For the text-containing cell, return its midpoint in (x, y) coordinate format. 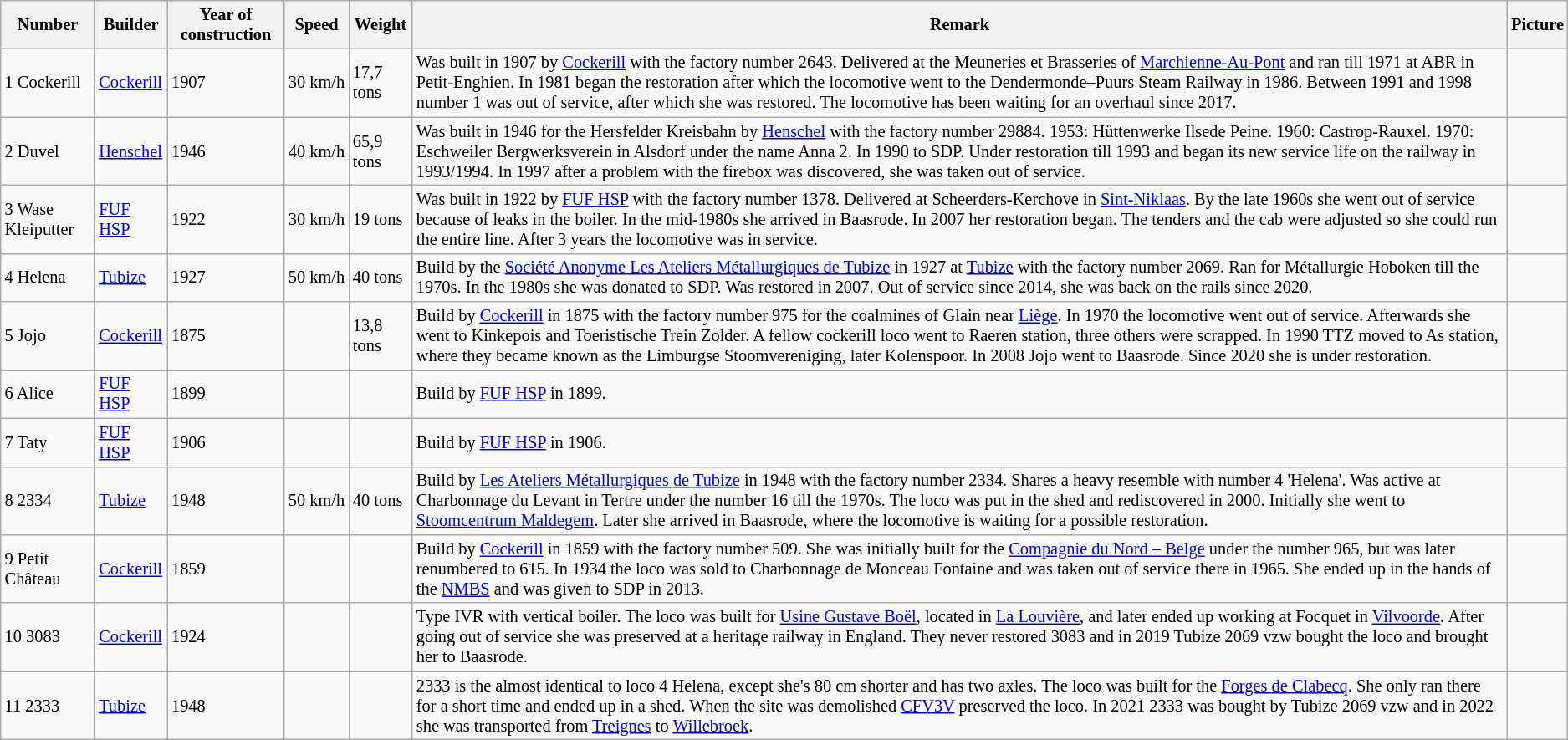
1927 (226, 278)
40 km/h (316, 151)
Year of construction (226, 24)
10 3083 (49, 637)
Build by FUF HSP in 1906. (960, 442)
1946 (226, 151)
Number (49, 24)
Picture (1537, 24)
1875 (226, 336)
7 Taty (49, 442)
1899 (226, 394)
Speed (316, 24)
1859 (226, 569)
1906 (226, 442)
1922 (226, 219)
4 Helena (49, 278)
17,7 tons (381, 83)
Weight (381, 24)
Henschel (130, 151)
Build by FUF HSP in 1899. (960, 394)
1907 (226, 83)
1 Cockerill (49, 83)
19 tons (381, 219)
11 2333 (49, 706)
9 Petit Château (49, 569)
5 Jojo (49, 336)
Builder (130, 24)
Remark (960, 24)
3 Wase Kleiputter (49, 219)
1924 (226, 637)
6 Alice (49, 394)
2 Duvel (49, 151)
65,9 tons (381, 151)
13,8 tons (381, 336)
8 2334 (49, 501)
